Pinpoint the cell where the given text exists, returning its (x, y) midpoint coordinate. 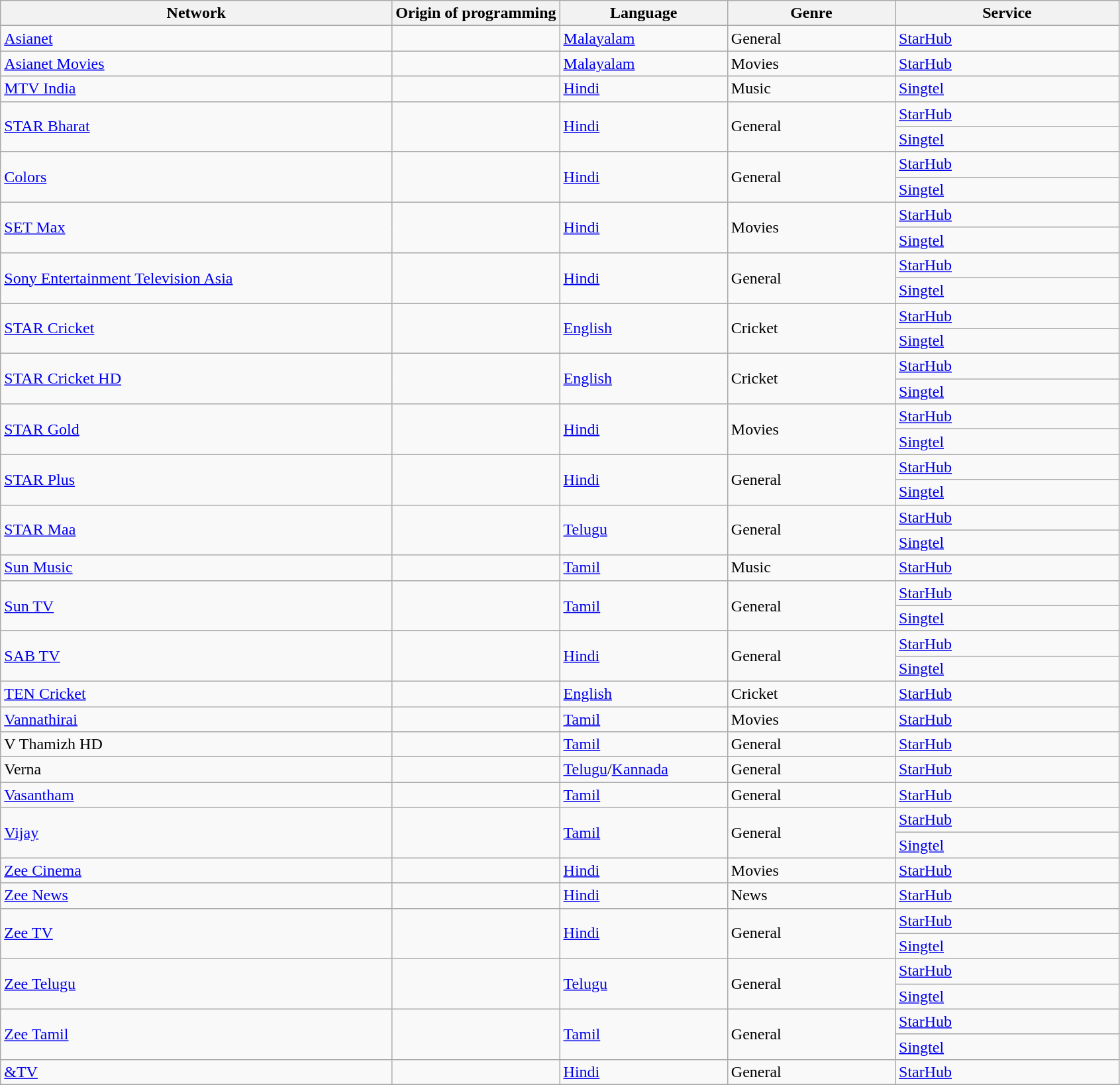
News (811, 896)
STAR Maa (196, 530)
Asianet Movies (196, 64)
STAR Cricket HD (196, 379)
&TV (196, 1072)
Zee Cinema (196, 870)
Vijay (196, 833)
Sun TV (196, 605)
Verna (196, 770)
SAB TV (196, 656)
STAR Gold (196, 429)
Origin of programming (476, 13)
Genre (811, 13)
Asianet (196, 38)
Network (196, 13)
Sun Music (196, 568)
Service (1007, 13)
SET Max (196, 227)
Language (644, 13)
Zee Tamil (196, 1034)
Zee News (196, 896)
STAR Cricket (196, 329)
Zee TV (196, 933)
MTV India (196, 89)
Sony Entertainment Television Asia (196, 278)
V Thamizh HD (196, 745)
Zee Telugu (196, 984)
Colors (196, 177)
STAR Bharat (196, 127)
TEN Cricket (196, 694)
STAR Plus (196, 480)
Vannathirai (196, 719)
Telugu/Kannada (644, 770)
Vasantham (196, 795)
